Find where the given text appears and provide that cell's center as (X, Y) coordinate. 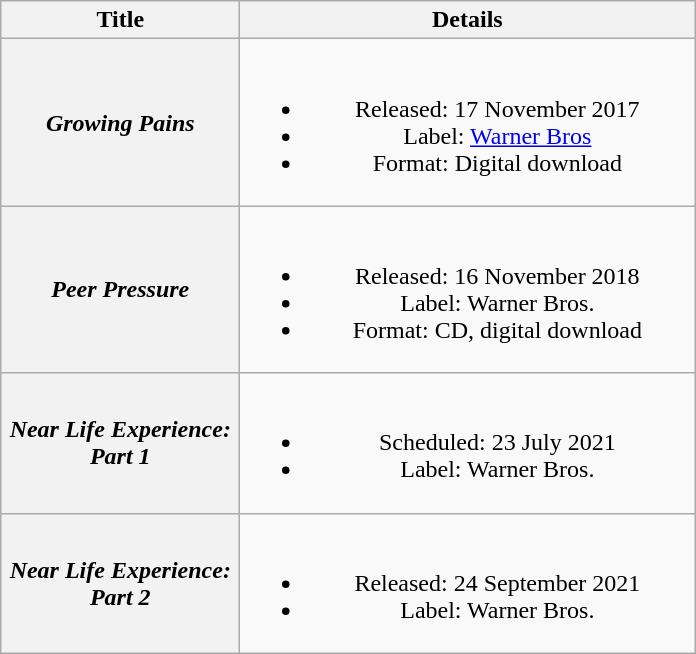
Title (120, 20)
Growing Pains (120, 122)
Near Life Experience: Part 2 (120, 583)
Released: 17 November 2017Label: Warner BrosFormat: Digital download (468, 122)
Details (468, 20)
Released: 16 November 2018Label: Warner Bros.Format: CD, digital download (468, 290)
Scheduled: 23 July 2021Label: Warner Bros. (468, 443)
Released: 24 September 2021Label: Warner Bros. (468, 583)
Peer Pressure (120, 290)
Near Life Experience: Part 1 (120, 443)
